Return [X, Y] of the center of cell containing provided text 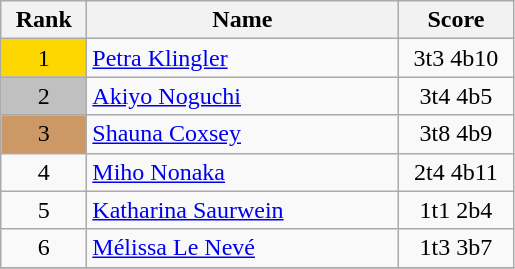
Mélissa Le Nevé [242, 248]
Score [456, 20]
3t8 4b9 [456, 134]
2t4 4b11 [456, 172]
3 [44, 134]
1t3 3b7 [456, 248]
Name [242, 20]
Petra Klingler [242, 58]
Shauna Coxsey [242, 134]
Miho Nonaka [242, 172]
4 [44, 172]
5 [44, 210]
Akiyo Noguchi [242, 96]
1 [44, 58]
6 [44, 248]
3t4 4b5 [456, 96]
2 [44, 96]
Rank [44, 20]
1t1 2b4 [456, 210]
Katharina Saurwein [242, 210]
3t3 4b10 [456, 58]
